Extract the [X, Y] coordinate from the center of the cell holding the provided text.  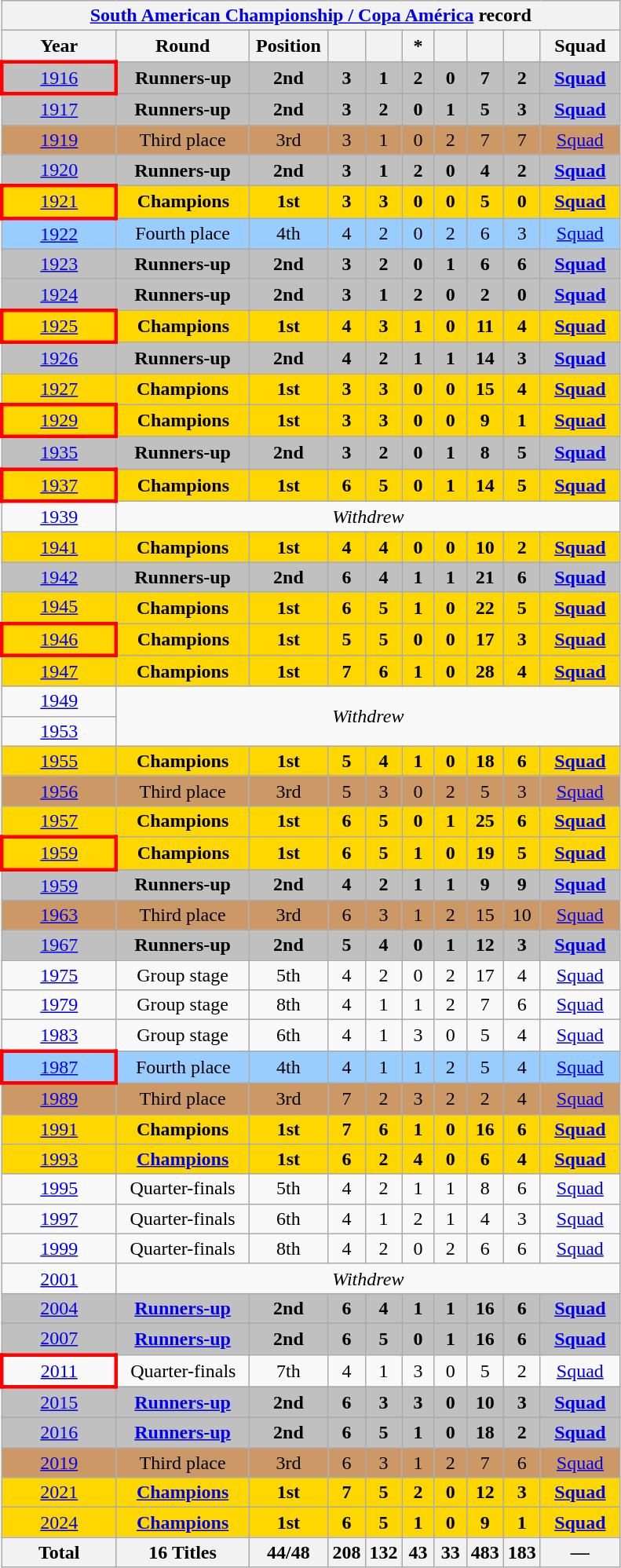
11 [485, 327]
28 [485, 671]
Position [289, 46]
183 [521, 1552]
2021 [59, 1493]
1993 [59, 1159]
1947 [59, 671]
1941 [59, 547]
1937 [59, 485]
1997 [59, 1219]
7th [289, 1371]
1999 [59, 1248]
1991 [59, 1129]
2016 [59, 1433]
1956 [59, 791]
2004 [59, 1308]
2011 [59, 1371]
1949 [59, 701]
1953 [59, 731]
1916 [59, 77]
Round [182, 46]
1946 [59, 639]
1955 [59, 761]
Total [59, 1552]
1923 [59, 264]
2007 [59, 1339]
1942 [59, 577]
21 [485, 577]
2015 [59, 1402]
1967 [59, 945]
1922 [59, 234]
1929 [59, 421]
1926 [59, 358]
South American Championship / Copa América record [311, 16]
1920 [59, 170]
25 [485, 821]
1917 [59, 109]
2001 [59, 1278]
1963 [59, 916]
483 [485, 1552]
— [579, 1552]
1989 [59, 1098]
1995 [59, 1189]
16 Titles [182, 1552]
43 [418, 1552]
33 [451, 1552]
44/48 [289, 1552]
2024 [59, 1522]
1945 [59, 608]
1975 [59, 975]
1939 [59, 517]
2019 [59, 1463]
1957 [59, 821]
1921 [59, 203]
22 [485, 608]
1987 [59, 1066]
1924 [59, 294]
132 [383, 1552]
* [418, 46]
1983 [59, 1036]
1979 [59, 1005]
1935 [59, 452]
208 [347, 1552]
1927 [59, 389]
19 [485, 853]
Year [59, 46]
1925 [59, 327]
1919 [59, 140]
